Return [x, y] of the center of cell containing provided text 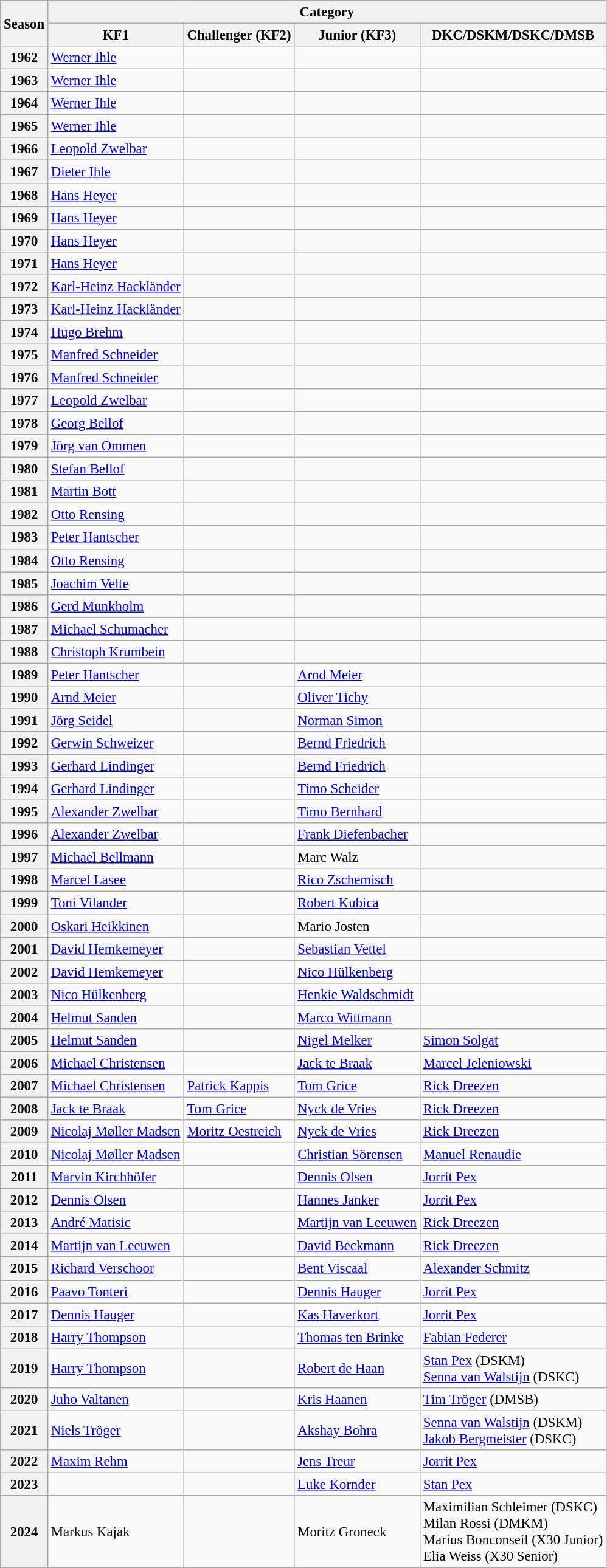
Marvin Kirchhöfer [116, 1177]
1964 [24, 103]
Rico Zschemisch [358, 881]
1972 [24, 286]
Dieter Ihle [116, 172]
Junior (KF3) [358, 35]
Markus Kajak [116, 1532]
1986 [24, 606]
Sebastian Vettel [358, 949]
2000 [24, 926]
Michael Schumacher [116, 629]
2007 [24, 1086]
1997 [24, 858]
Michael Bellmann [116, 858]
Tim Tröger (DMSB) [513, 1400]
2016 [24, 1291]
Stan Pex (DSKM) Senna van Walstijn (DSKC) [513, 1369]
Bent Viscaal [358, 1269]
1979 [24, 446]
Nigel Melker [358, 1040]
Christoph Krumbein [116, 652]
Henkie Waldschmidt [358, 994]
1977 [24, 401]
1978 [24, 424]
2009 [24, 1132]
Marc Walz [358, 858]
1980 [24, 469]
Mario Josten [358, 926]
1966 [24, 149]
1970 [24, 241]
Challenger (KF2) [239, 35]
1969 [24, 218]
2023 [24, 1484]
1976 [24, 377]
Simon Solgat [513, 1040]
Moritz Groneck [358, 1532]
2022 [24, 1462]
Jörg Seidel [116, 720]
Maximilian Schleimer (DSKC) Milan Rossi (DMKM) Marius Bonconseil (X30 Junior) Elia Weiss (X30 Senior) [513, 1532]
2015 [24, 1269]
2020 [24, 1400]
1962 [24, 58]
Gerwin Schweizer [116, 743]
Manuel Renaudie [513, 1155]
1988 [24, 652]
Patrick Kappis [239, 1086]
2010 [24, 1155]
2008 [24, 1109]
Marcel Jeleniowski [513, 1063]
Category [327, 12]
Timo Scheider [358, 789]
Juho Valtanen [116, 1400]
Kris Haanen [358, 1400]
Gerd Munkholm [116, 606]
Frank Diefenbacher [358, 834]
1998 [24, 881]
2012 [24, 1200]
2002 [24, 972]
Fabian Federer [513, 1337]
Richard Verschoor [116, 1269]
1999 [24, 903]
1967 [24, 172]
Paavo Tonteri [116, 1291]
1968 [24, 195]
1971 [24, 263]
1973 [24, 309]
Season [24, 23]
1981 [24, 492]
2017 [24, 1315]
Joachim Velte [116, 583]
1987 [24, 629]
Hannes Janker [358, 1200]
1991 [24, 720]
1965 [24, 126]
Robert Kubica [358, 903]
1975 [24, 355]
Jörg van Ommen [116, 446]
Jens Treur [358, 1462]
Luke Kornder [358, 1484]
Marcel Lasee [116, 881]
1993 [24, 766]
2019 [24, 1369]
2006 [24, 1063]
Akshay Bohra [358, 1431]
Toni Vilander [116, 903]
DKC/DSKM/DSKC/DMSB [513, 35]
Oliver Tichy [358, 698]
1982 [24, 515]
2018 [24, 1337]
Robert de Haan [358, 1369]
1990 [24, 698]
Oskari Heikkinen [116, 926]
Marco Wittmann [358, 1017]
1963 [24, 81]
1994 [24, 789]
1974 [24, 332]
1983 [24, 538]
Norman Simon [358, 720]
Kas Haverkort [358, 1315]
1989 [24, 675]
1985 [24, 583]
2001 [24, 949]
1992 [24, 743]
Alexander Schmitz [513, 1269]
2011 [24, 1177]
Stan Pex [513, 1484]
Niels Tröger [116, 1431]
Stefan Bellof [116, 469]
KF1 [116, 35]
David Beckmann [358, 1246]
Martin Bott [116, 492]
1984 [24, 560]
2003 [24, 994]
2013 [24, 1223]
2024 [24, 1532]
Senna van Walstijn (DSKM) Jakob Bergmeister (DSKC) [513, 1431]
2021 [24, 1431]
1995 [24, 812]
Hugo Brehm [116, 332]
Moritz Oestreich [239, 1132]
Timo Bernhard [358, 812]
Maxim Rehm [116, 1462]
Georg Bellof [116, 424]
2014 [24, 1246]
2005 [24, 1040]
Christian Sörensen [358, 1155]
Thomas ten Brinke [358, 1337]
1996 [24, 834]
André Matisic [116, 1223]
2004 [24, 1017]
